Pinpoint the cell where the given text exists, returning its [X, Y] midpoint coordinate. 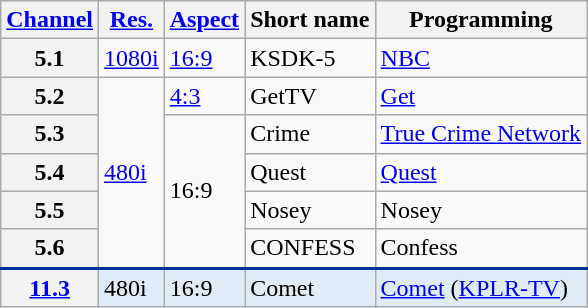
Get [481, 96]
KSDK-5 [310, 58]
11.3 [50, 288]
Comet [310, 288]
Channel [50, 20]
5.3 [50, 134]
Confess [481, 248]
True Crime Network [481, 134]
CONFESS [310, 248]
Short name [310, 20]
5.4 [50, 172]
Comet (KPLR-TV) [481, 288]
5.1 [50, 58]
Crime [310, 134]
NBC [481, 58]
Res. [132, 20]
5.5 [50, 210]
5.6 [50, 248]
5.2 [50, 96]
GetTV [310, 96]
1080i [132, 58]
4:3 [204, 96]
Aspect [204, 20]
Programming [481, 20]
